Locate the cell with the specified text and output its [X, Y] center coordinate. 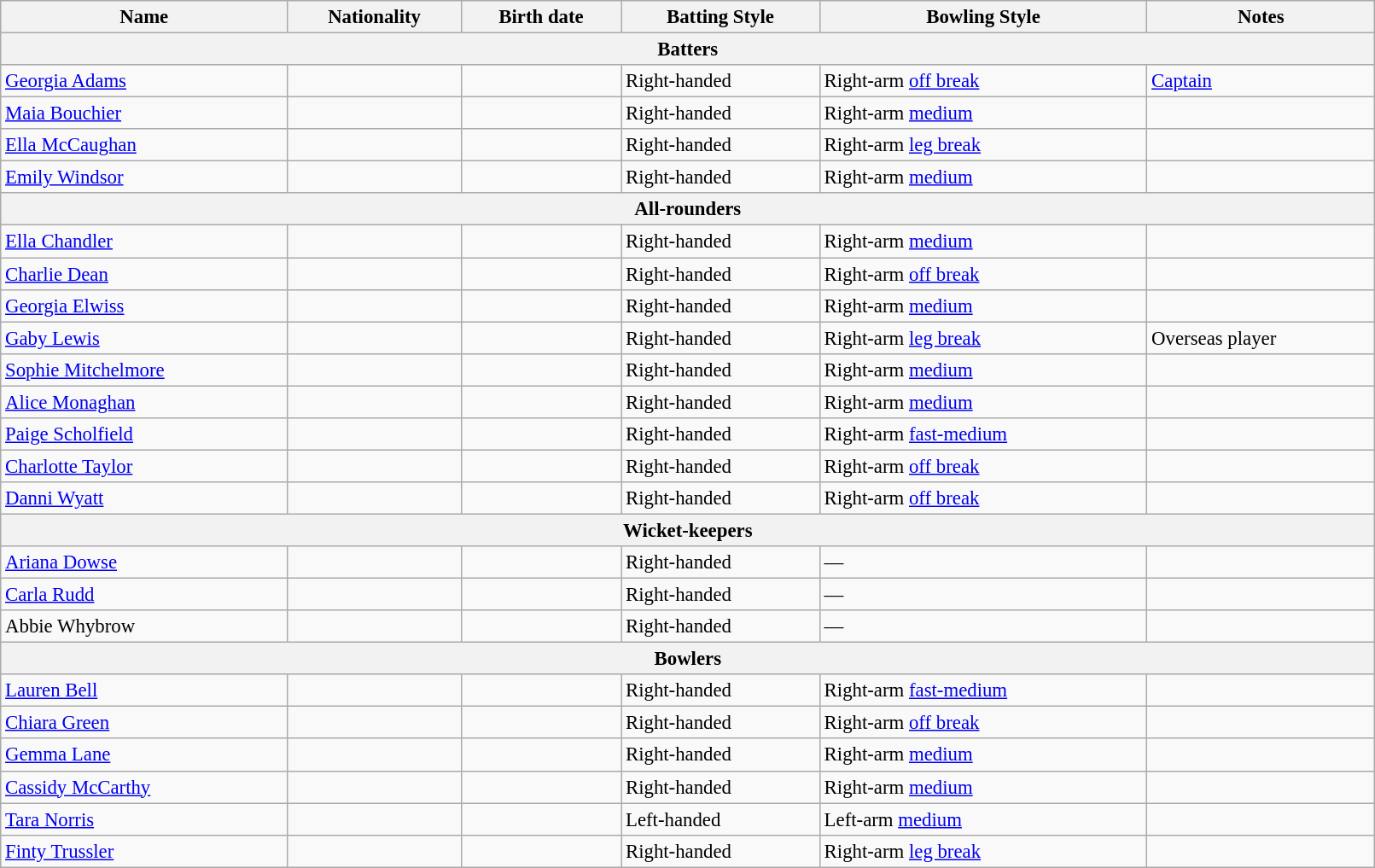
Ella Chandler [144, 242]
Lauren Bell [144, 690]
All-rounders [688, 209]
Finty Trussler [144, 851]
Charlotte Taylor [144, 466]
Batting Style [720, 17]
Chiara Green [144, 723]
Alice Monaghan [144, 402]
Batters [688, 50]
Bowling Style [983, 17]
Georgia Elwiss [144, 306]
Name [144, 17]
Gaby Lewis [144, 338]
Ella McCaughan [144, 145]
Nationality [375, 17]
Tara Norris [144, 819]
Danni Wyatt [144, 498]
Left-handed [720, 819]
Sophie Mitchelmore [144, 370]
Birth date [541, 17]
Left-arm medium [983, 819]
Emily Windsor [144, 178]
Gemma Lane [144, 755]
Ariana Dowse [144, 562]
Carla Rudd [144, 595]
Charlie Dean [144, 274]
Bowlers [688, 659]
Overseas player [1261, 338]
Captain [1261, 81]
Cassidy McCarthy [144, 787]
Notes [1261, 17]
Abbie Whybrow [144, 626]
Paige Scholfield [144, 434]
Maia Bouchier [144, 114]
Wicket-keepers [688, 530]
Georgia Adams [144, 81]
